Identify which cell holds the provided text, then report its [x, y] central coordinate. 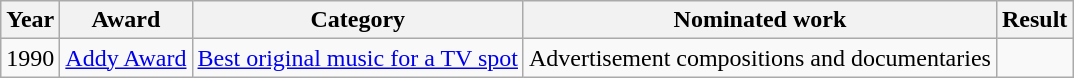
Nominated work [760, 20]
Award [126, 20]
Addy Award [126, 58]
Year [30, 20]
Advertisement compositions and documentaries [760, 58]
Category [358, 20]
1990 [30, 58]
Best original music for a TV spot [358, 58]
Result [1034, 20]
